Find where the given text appears and provide that cell's center as (x, y) coordinate. 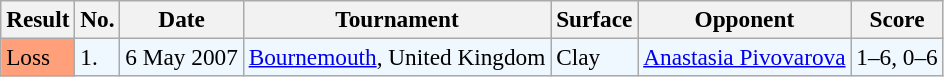
Anastasia Pivovarova (744, 57)
1–6, 0–6 (897, 57)
Opponent (744, 19)
Loss (38, 57)
Result (38, 19)
Tournament (397, 19)
6 May 2007 (182, 57)
Clay (594, 57)
Bournemouth, United Kingdom (397, 57)
1. (98, 57)
Date (182, 19)
No. (98, 19)
Surface (594, 19)
Score (897, 19)
